Search for the cell housing the specified text and yield its (x, y) center coordinate. 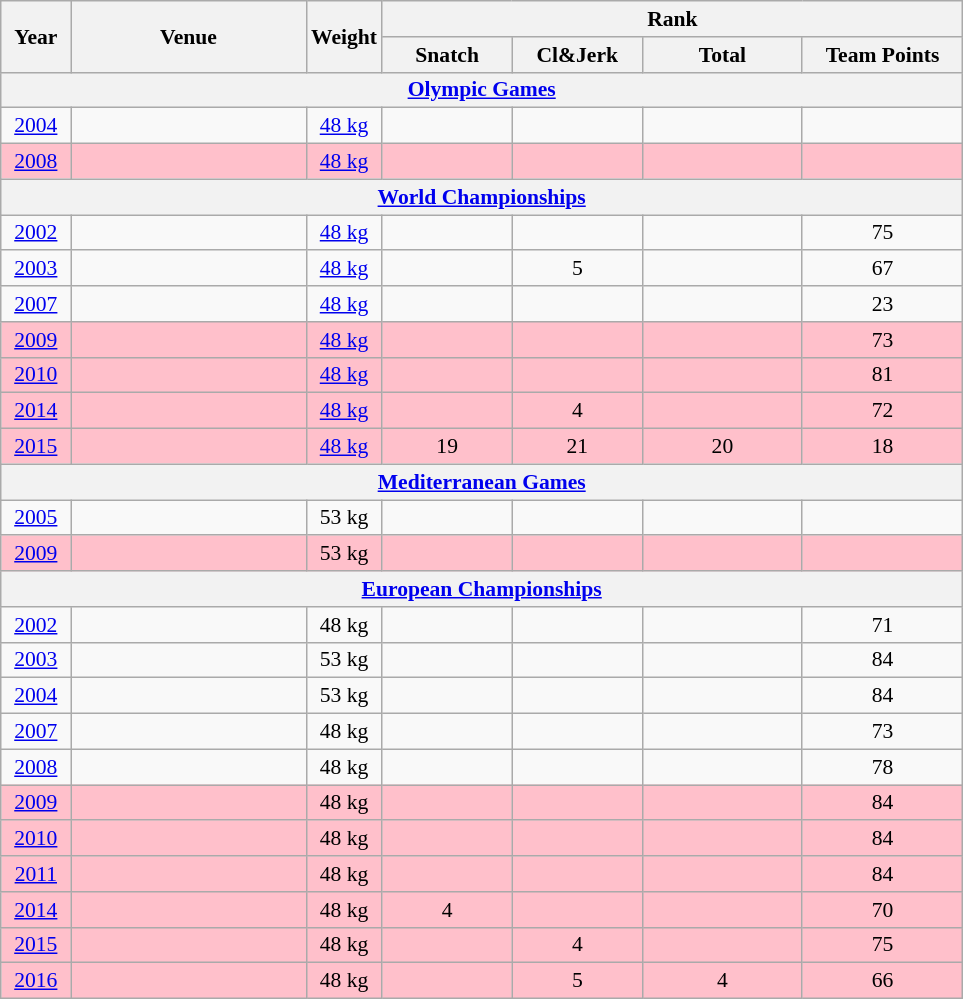
67 (882, 269)
2005 (36, 518)
Total (722, 55)
Year (36, 36)
Team Points (882, 55)
Weight (344, 36)
Olympic Games (482, 90)
70 (882, 910)
71 (882, 625)
21 (577, 447)
19 (447, 447)
20 (722, 447)
72 (882, 411)
2016 (36, 981)
Cl&Jerk (577, 55)
66 (882, 981)
81 (882, 375)
Snatch (447, 55)
78 (882, 767)
2011 (36, 874)
World Championships (482, 197)
European Championships (482, 589)
23 (882, 304)
18 (882, 447)
Mediterranean Games (482, 482)
Venue (188, 36)
Rank (672, 19)
